Provide the [x, y] coordinate of the cell's center where the given text is located.  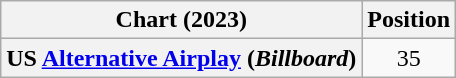
Chart (2023) [182, 20]
35 [409, 58]
Position [409, 20]
US Alternative Airplay (Billboard) [182, 58]
